Output the [x, y] coordinate of the center of the cell containing the given text.  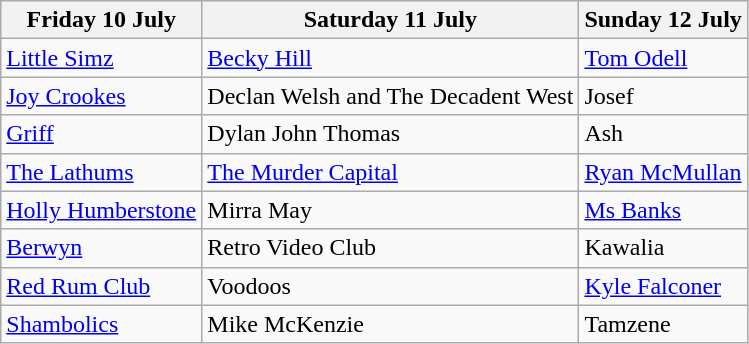
Mike McKenzie [390, 324]
Mirra May [390, 210]
Joy Crookes [102, 96]
Saturday 11 July [390, 20]
Ms Banks [663, 210]
Declan Welsh and The Decadent West [390, 96]
Kawalia [663, 248]
Little Simz [102, 58]
Dylan John Thomas [390, 134]
Griff [102, 134]
Red Rum Club [102, 286]
Holly Humberstone [102, 210]
Voodoos [390, 286]
Kyle Falconer [663, 286]
Josef [663, 96]
The Murder Capital [390, 172]
Tamzene [663, 324]
Ryan McMullan [663, 172]
Ash [663, 134]
Becky Hill [390, 58]
The Lathums [102, 172]
Shambolics [102, 324]
Retro Video Club [390, 248]
Sunday 12 July [663, 20]
Friday 10 July [102, 20]
Berwyn [102, 248]
Tom Odell [663, 58]
